Determine the (X, Y) coordinate at the center of the cell enclosing the given text.  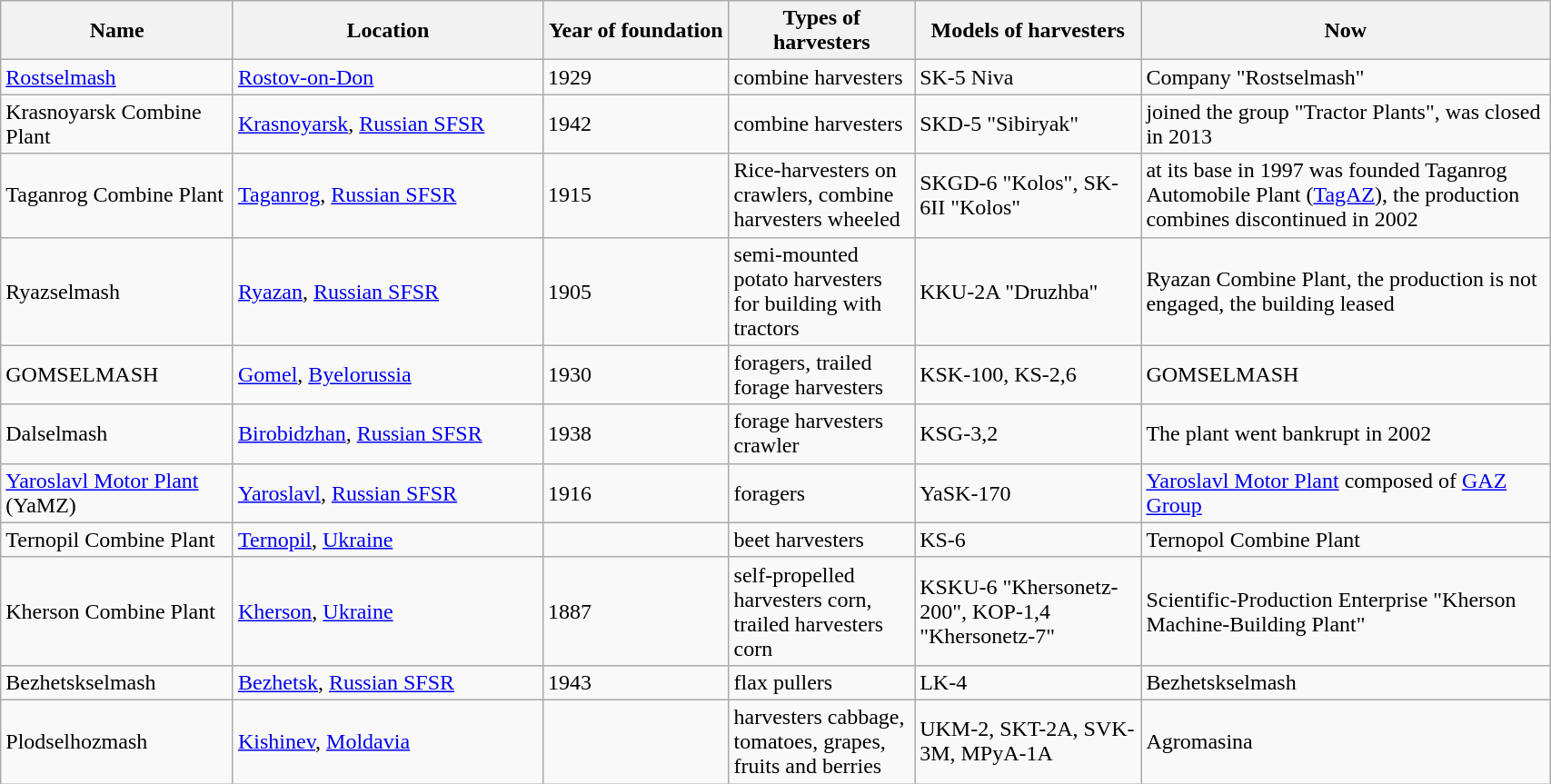
1916 (636, 492)
1938 (636, 434)
Types of harvesters (821, 31)
KKU-2A "Druzhba" (1029, 291)
at its base in 1997 was founded Taganrog Automobile Plant (TagAZ), the production combines discontinued in 2002 (1346, 195)
KSK-100, KS-2,6 (1029, 374)
UKM-2, SKT-2A, SVK-3M, MPyA-1A (1029, 741)
Kishinev, Moldavia (387, 741)
Year of foundation (636, 31)
semi-mounted potato harvesters for building with tractors (821, 291)
Krasnoyarsk Combine Plant (117, 124)
SKD-5 "Sibiryak" (1029, 124)
Agromasina (1346, 741)
1930 (636, 374)
Yaroslavl Motor Plant (YaMZ) (117, 492)
Taganrog Combine Plant (117, 195)
Ryazselmash (117, 291)
Models of harvesters (1029, 31)
Taganrog, Russian SFSR (387, 195)
1915 (636, 195)
Rostov-on-Don (387, 77)
Dalselmash (117, 434)
Ternopil, Ukraine (387, 540)
YaSK-170 (1029, 492)
harvesters cabbage, tomatoes, grapes, fruits and berries (821, 741)
Company "Rostselmash" (1346, 77)
Location (387, 31)
LK-4 (1029, 682)
Yaroslavl Motor Plant composed of GAZ Group (1346, 492)
foragers (821, 492)
Ryazan Combine Plant, the production is not engaged, the building leased (1346, 291)
1942 (636, 124)
self-propelled harvesters corn, trailed harvesters corn (821, 610)
Name (117, 31)
The plant went bankrupt in 2002 (1346, 434)
Krasnoyarsk, Russian SFSR (387, 124)
Rostselmash (117, 77)
Scientific-Production Enterprise "Kherson Machine-Building Plant" (1346, 610)
beet harvesters (821, 540)
KSKU-6 "Khersonetz-200", KOP-1,4 "Khersonetz-7" (1029, 610)
Kherson, Ukraine (387, 610)
KS-6 (1029, 540)
Bezhetsk, Russian SFSR (387, 682)
Rice-harvesters on crawlers, combine harvesters wheeled (821, 195)
foragers, trailed forage harvesters (821, 374)
Yaroslavl, Russian SFSR (387, 492)
Kherson Combine Plant (117, 610)
1943 (636, 682)
SK-5 Niva (1029, 77)
Birobidzhan, Russian SFSR (387, 434)
Ternopol Combine Plant (1346, 540)
joined the group "Tractor Plants", was closed in 2013 (1346, 124)
Ryazan, Russian SFSR (387, 291)
SKGD-6 "Kolos", SK-6II "Kolos" (1029, 195)
flax pullers (821, 682)
forage harvesters crawler (821, 434)
KSG-3,2 (1029, 434)
Ternopil Combine Plant (117, 540)
1887 (636, 610)
Gomel, Byelorussia (387, 374)
Now (1346, 31)
Plodselhozmash (117, 741)
1905 (636, 291)
1929 (636, 77)
